Find where the given text appears and provide that cell's center as [x, y] coordinate. 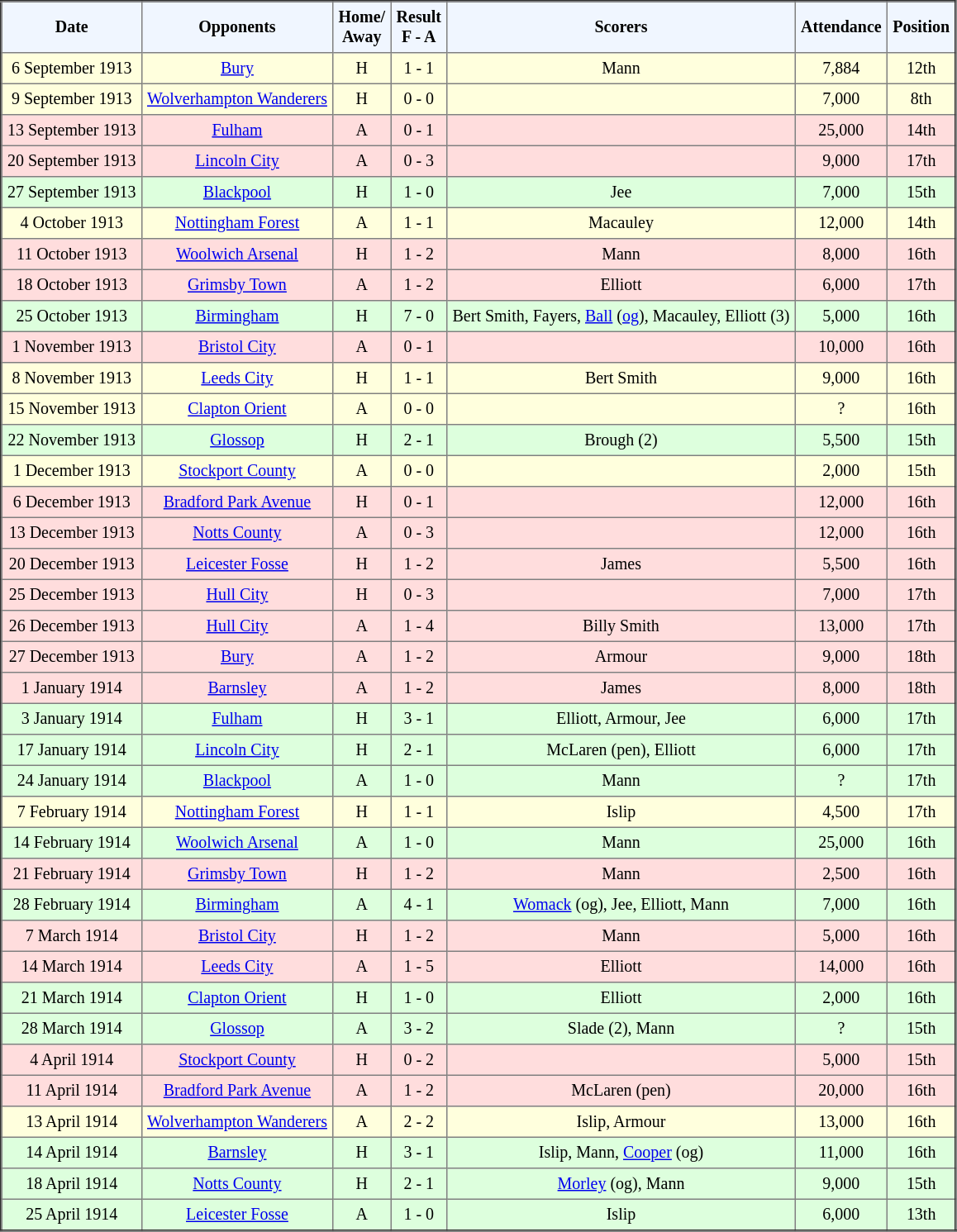
9 September 1913 [72, 99]
13 April 1914 [72, 1122]
ResultF - A [419, 27]
Armour [621, 657]
7 - 0 [419, 316]
14,000 [841, 967]
McLaren (pen), Elliott [621, 750]
1 - 4 [419, 626]
18 April 1914 [72, 1184]
11 April 1914 [72, 1091]
27 September 1913 [72, 193]
12th [921, 69]
1 - 5 [419, 967]
8 November 1913 [72, 378]
28 March 1914 [72, 1029]
Home/Away [362, 27]
Attendance [841, 27]
Bert Smith, Fayers, Ball (og), Macauley, Elliott (3) [621, 316]
7,884 [841, 69]
Macauley [621, 223]
21 February 1914 [72, 874]
17 January 1914 [72, 750]
13 September 1913 [72, 131]
1 January 1914 [72, 688]
22 November 1913 [72, 440]
20 September 1913 [72, 161]
21 March 1914 [72, 998]
Opponents [236, 27]
18 October 1913 [72, 285]
11 October 1913 [72, 254]
Date [72, 27]
Elliott, Armour, Jee [621, 719]
24 January 1914 [72, 781]
14 February 1914 [72, 843]
4,500 [841, 812]
20,000 [841, 1091]
14 March 1914 [72, 967]
Islip, Mann, Cooper (og) [621, 1153]
2,500 [841, 874]
Position [921, 27]
26 December 1913 [72, 626]
0 - 2 [419, 1060]
Brough (2) [621, 440]
3 - 2 [419, 1029]
28 February 1914 [72, 905]
4 October 1913 [72, 223]
25 April 1914 [72, 1215]
10,000 [841, 347]
15 November 1913 [72, 409]
13 December 1913 [72, 533]
13th [921, 1215]
8th [921, 99]
Bert Smith [621, 378]
11,000 [841, 1153]
4 April 1914 [72, 1060]
3 January 1914 [72, 719]
14 April 1914 [72, 1153]
20 December 1913 [72, 564]
Islip, Armour [621, 1122]
25 October 1913 [72, 316]
Slade (2), Mann [621, 1029]
4 - 1 [419, 905]
2 - 2 [419, 1122]
27 December 1913 [72, 657]
Scorers [621, 27]
1 November 1913 [72, 347]
McLaren (pen) [621, 1091]
Billy Smith [621, 626]
25 December 1913 [72, 595]
7 March 1914 [72, 936]
6 September 1913 [72, 69]
6 December 1913 [72, 502]
Morley (og), Mann [621, 1184]
7 February 1914 [72, 812]
Jee [621, 193]
1 December 1913 [72, 471]
Womack (og), Jee, Elliott, Mann [621, 905]
